Capture the cell that displays the provided text and extract its [x, y] central coordinate. 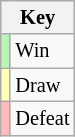
Defeat [42, 118]
Win [42, 51]
Draw [42, 85]
Key [38, 17]
